Extract the [x, y] coordinate from the center of the cell holding the provided text.  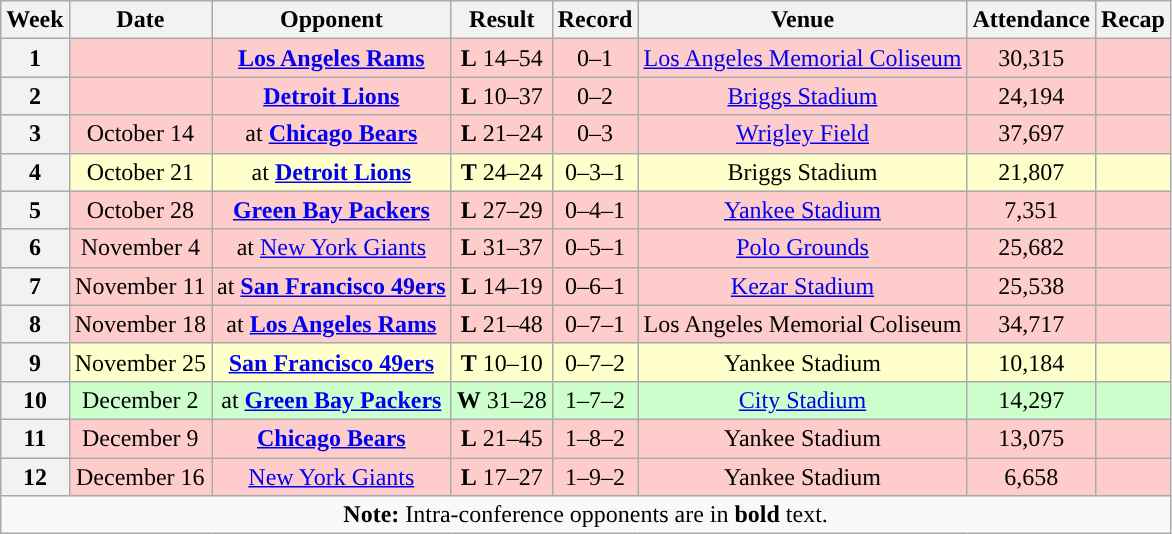
Venue [802, 20]
L 21–48 [502, 324]
Date [140, 20]
10,184 [1031, 362]
7 [35, 286]
at Green Bay Packers [332, 400]
12 [35, 477]
L 10–37 [502, 96]
New York Giants [332, 477]
L 21–45 [502, 438]
25,538 [1031, 286]
Wrigley Field [802, 134]
Attendance [1031, 20]
at Los Angeles Rams [332, 324]
34,717 [1031, 324]
Result [502, 20]
Los Angeles Rams [332, 58]
Green Bay Packers [332, 210]
0–1 [595, 58]
City Stadium [802, 400]
November 4 [140, 248]
37,697 [1031, 134]
Opponent [332, 20]
0–6–1 [595, 286]
Kezar Stadium [802, 286]
30,315 [1031, 58]
Note: Intra-conference opponents are in bold text. [586, 515]
6 [35, 248]
L 27–29 [502, 210]
October 28 [140, 210]
at Chicago Bears [332, 134]
Chicago Bears [332, 438]
November 18 [140, 324]
5 [35, 210]
1–8–2 [595, 438]
24,194 [1031, 96]
13,075 [1031, 438]
L 21–24 [502, 134]
Record [595, 20]
0–3–1 [595, 172]
L 17–27 [502, 477]
0–3 [595, 134]
October 14 [140, 134]
T 24–24 [502, 172]
1–9–2 [595, 477]
at New York Giants [332, 248]
L 14–54 [502, 58]
9 [35, 362]
December 9 [140, 438]
November 25 [140, 362]
8 [35, 324]
1 [35, 58]
2 [35, 96]
6,658 [1031, 477]
October 21 [140, 172]
0–4–1 [595, 210]
21,807 [1031, 172]
W 31–28 [502, 400]
14,297 [1031, 400]
at Detroit Lions [332, 172]
11 [35, 438]
0–7–1 [595, 324]
1–7–2 [595, 400]
4 [35, 172]
T 10–10 [502, 362]
L 31–37 [502, 248]
10 [35, 400]
0–7–2 [595, 362]
Detroit Lions [332, 96]
December 16 [140, 477]
7,351 [1031, 210]
Polo Grounds [802, 248]
25,682 [1031, 248]
Week [35, 20]
L 14–19 [502, 286]
at San Francisco 49ers [332, 286]
0–5–1 [595, 248]
Recap [1132, 20]
San Francisco 49ers [332, 362]
November 11 [140, 286]
3 [35, 134]
0–2 [595, 96]
December 2 [140, 400]
